Find where the given text appears and provide that cell's center as (x, y) coordinate. 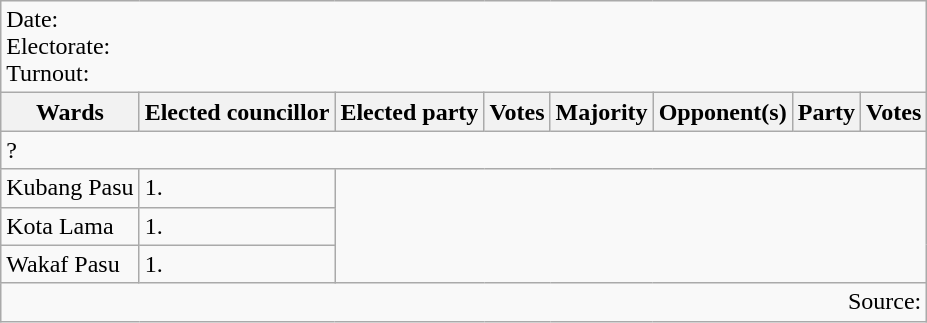
Majority (602, 112)
Source: (464, 302)
Party (826, 112)
Kota Lama (70, 226)
Elected councillor (237, 112)
Opponent(s) (722, 112)
Wards (70, 112)
Kubang Pasu (70, 188)
Date: Electorate: Turnout: (464, 47)
Wakaf Pasu (70, 264)
Elected party (410, 112)
? (464, 150)
